Detect which cell encompasses the target text, then output its [x, y] center coordinate. 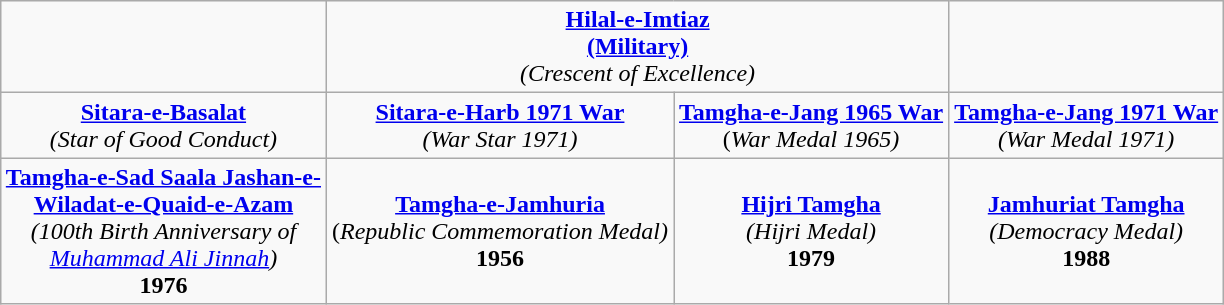
Hijri Tamgha(Hijri Medal)1979 [812, 231]
Sitara-e-Harb 1971 War(War Star 1971) [500, 126]
Tamgha-e-Sad Saala Jashan-e-Wiladat-e-Quaid-e-Azam(100th Birth Anniversary ofMuhammad Ali Jinnah)1976 [163, 231]
Tamgha-e-Jang 1971 War(War Medal 1971) [1086, 126]
Jamhuriat Tamgha(Democracy Medal)1988 [1086, 231]
Tamgha-e-Jamhuria(Republic Commemoration Medal)1956 [500, 231]
Tamgha-e-Jang 1965 War(War Medal 1965) [812, 126]
Hilal-e-Imtiaz(Military)(Crescent of Excellence) [638, 47]
Sitara-e-Basalat(Star of Good Conduct) [163, 126]
